Capture the cell that displays the provided text and extract its (X, Y) central coordinate. 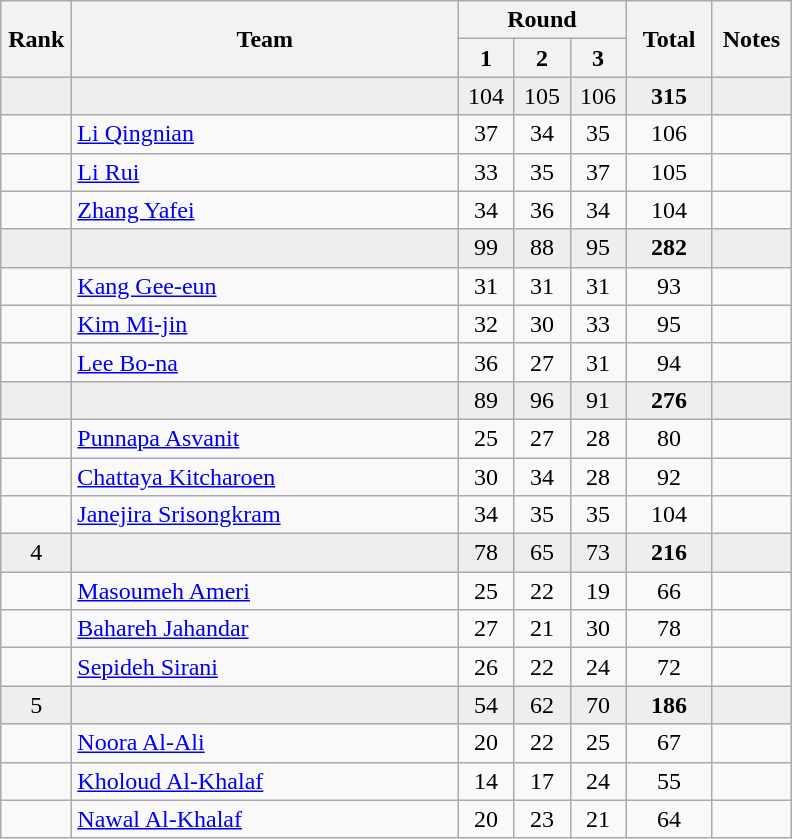
Team (265, 39)
Noora Al-Ali (265, 743)
23 (542, 819)
Kim Mi-jin (265, 324)
93 (669, 286)
Chattaya Kitcharoen (265, 477)
96 (542, 400)
Janejira Srisongkram (265, 515)
315 (669, 96)
3 (598, 58)
Round (542, 20)
54 (486, 705)
17 (542, 781)
Rank (36, 39)
26 (486, 667)
Masoumeh Ameri (265, 591)
2 (542, 58)
72 (669, 667)
Sepideh Sirani (265, 667)
67 (669, 743)
19 (598, 591)
Kang Gee-eun (265, 286)
14 (486, 781)
Notes (752, 39)
80 (669, 438)
4 (36, 553)
Bahareh Jahandar (265, 629)
70 (598, 705)
1 (486, 58)
Li Qingnian (265, 134)
5 (36, 705)
73 (598, 553)
65 (542, 553)
Zhang Yafei (265, 210)
Lee Bo-na (265, 362)
94 (669, 362)
66 (669, 591)
Punnapa Asvanit (265, 438)
55 (669, 781)
Nawal Al-Khalaf (265, 819)
Total (669, 39)
186 (669, 705)
99 (486, 248)
216 (669, 553)
92 (669, 477)
282 (669, 248)
62 (542, 705)
88 (542, 248)
64 (669, 819)
32 (486, 324)
89 (486, 400)
Kholoud Al-Khalaf (265, 781)
276 (669, 400)
Li Rui (265, 172)
91 (598, 400)
